Capture the cell that displays the provided text and extract its (X, Y) central coordinate. 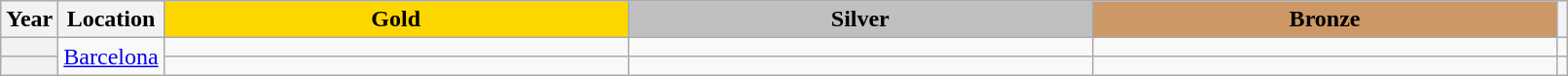
Year (29, 19)
Barcelona (111, 57)
Location (111, 19)
Bronze (1324, 19)
Gold (395, 19)
Silver (860, 19)
